Pinpoint the cell where the given text exists, returning its [X, Y] midpoint coordinate. 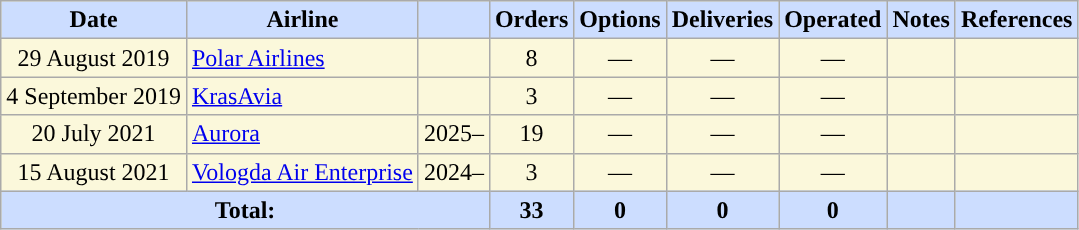
8 [531, 58]
Airline [302, 20]
20 July 2021 [94, 134]
Options [620, 20]
19 [531, 134]
Operated [833, 20]
4 September 2019 [94, 96]
33 [531, 210]
Vologda Air Enterprise [302, 172]
Total: [246, 210]
2025– [454, 134]
Orders [531, 20]
Notes [921, 20]
29 August 2019 [94, 58]
2024– [454, 172]
Polar Airlines [302, 58]
Aurora [302, 134]
15 August 2021 [94, 172]
KrasAvia [302, 96]
Deliveries [722, 20]
References [1016, 20]
Date [94, 20]
